Scan for the cell matching the given text and deliver its (x, y) coordinate at center. 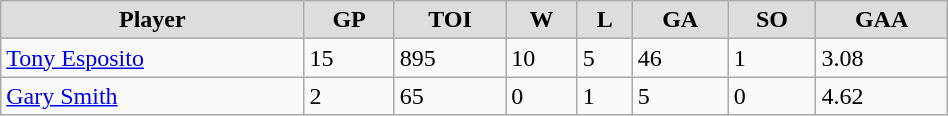
65 (450, 96)
15 (349, 58)
895 (450, 58)
4.62 (882, 96)
Gary Smith (152, 96)
GAA (882, 20)
W (542, 20)
GP (349, 20)
SO (772, 20)
Player (152, 20)
2 (349, 96)
3.08 (882, 58)
10 (542, 58)
Tony Esposito (152, 58)
46 (680, 58)
GA (680, 20)
TOI (450, 20)
L (604, 20)
